Return (X, Y) of the center of cell containing provided text 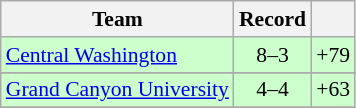
+63 (333, 90)
Grand Canyon University (118, 90)
8–3 (272, 55)
Record (272, 19)
4–4 (272, 90)
Central Washington (118, 55)
+79 (333, 55)
Team (118, 19)
